Extract the (X, Y) coordinate from the center of the cell holding the provided text.  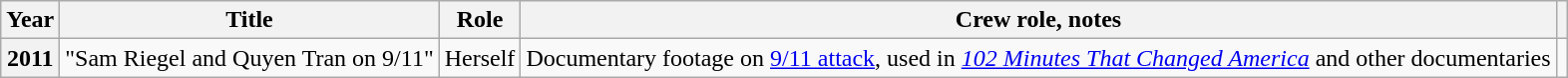
Crew role, notes (1038, 20)
2011 (30, 58)
Herself (480, 58)
Year (30, 20)
Title (249, 20)
Documentary footage on 9/11 attack, used in 102 Minutes That Changed America and other documentaries (1038, 58)
Role (480, 20)
"Sam Riegel and Quyen Tran on 9/11" (249, 58)
